Search for the cell housing the specified text and yield its [x, y] center coordinate. 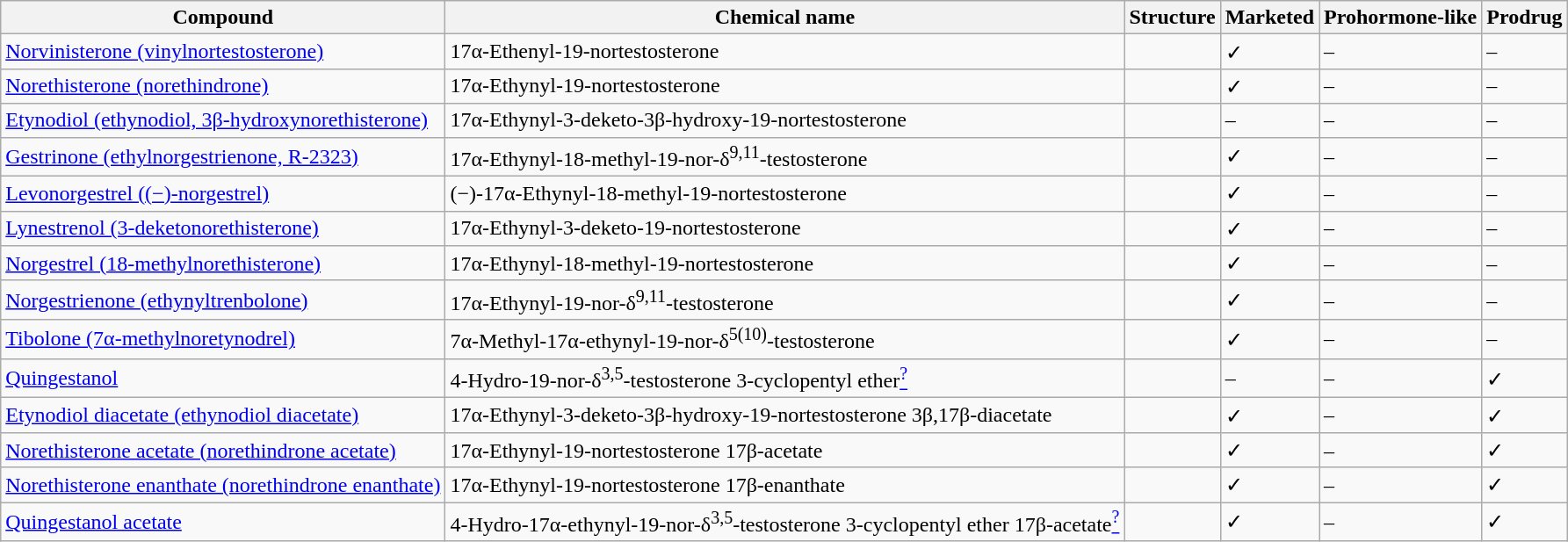
Norethisterone acetate (norethindrone acetate) [223, 450]
17α-Ethenyl-19-nortestosterone [785, 52]
Structure [1172, 18]
Gestrinone (ethylnorgestrienone, R-2323) [223, 156]
Norethisterone (norethindrone) [223, 86]
Compound [223, 18]
Norgestrienone (ethynyltrenbolone) [223, 300]
Etynodiol (ethynodiol, 3β-hydroxynorethisterone) [223, 120]
Lynestrenol (3-deketonorethisterone) [223, 228]
7α-Methyl-17α-ethynyl-19-nor-δ5(10)-testosterone [785, 339]
Quingestanol [223, 378]
Norethisterone enanthate (norethindrone enanthate) [223, 485]
Quingestanol acetate [223, 522]
Prodrug [1525, 18]
17α-Ethynyl-19-nortestosterone 17β-acetate [785, 450]
17α-Ethynyl-3-deketo-3β-hydroxy-19-nortestosterone [785, 120]
Tibolone (7α-methylnoretynodrel) [223, 339]
17α-Ethynyl-18-methyl-19-nortestosterone [785, 264]
4-Hydro-17α-ethynyl-19-nor-δ3,5-testosterone 3-cyclopentyl ether 17β-acetate? [785, 522]
17α-Ethynyl-19-nortestosterone 17β-enanthate [785, 485]
Chemical name [785, 18]
(−)-17α-Ethynyl-18-methyl-19-nortestosterone [785, 194]
17α-Ethynyl-19-nor-δ9,11-testosterone [785, 300]
4-Hydro-19-nor-δ3,5-testosterone 3-cyclopentyl ether? [785, 378]
Norvinisterone (vinylnortestosterone) [223, 52]
Norgestrel (18-methylnorethisterone) [223, 264]
Levonorgestrel ((−)-norgestrel) [223, 194]
Etynodiol diacetate (ethynodiol diacetate) [223, 416]
17α-Ethynyl-19-nortestosterone [785, 86]
Marketed [1269, 18]
17α-Ethynyl-3-deketo-19-nortestosterone [785, 228]
Prohormone-like [1400, 18]
17α-Ethynyl-3-deketo-3β-hydroxy-19-nortestosterone 3β,17β-diacetate [785, 416]
17α-Ethynyl-18-methyl-19-nor-δ9,11-testosterone [785, 156]
